Extract the [x, y] coordinate from the center of the cell holding the provided text.  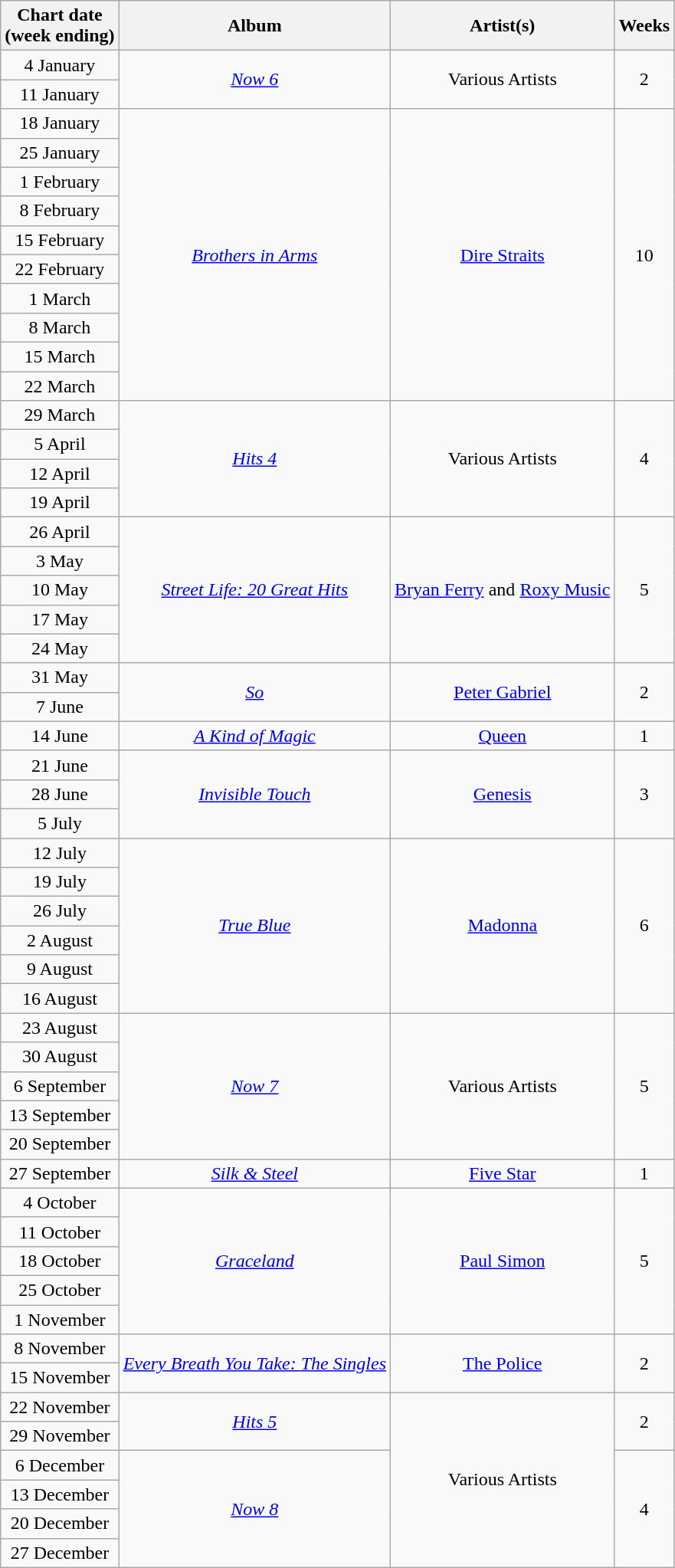
26 July [60, 911]
11 January [60, 94]
12 April [60, 474]
19 July [60, 882]
30 August [60, 1057]
Album [254, 26]
14 June [60, 736]
5 April [60, 444]
18 January [60, 123]
1 February [60, 182]
A Kind of Magic [254, 736]
28 June [60, 794]
5 July [60, 823]
10 [644, 254]
Paul Simon [503, 1261]
25 January [60, 153]
15 February [60, 240]
15 March [60, 356]
3 May [60, 561]
12 July [60, 853]
19 April [60, 503]
Graceland [254, 1261]
18 October [60, 1261]
31 May [60, 677]
8 March [60, 327]
Every Breath You Take: The Singles [254, 1363]
True Blue [254, 926]
1 November [60, 1319]
Now 8 [254, 1509]
Hits 4 [254, 459]
So [254, 692]
20 September [60, 1144]
6 [644, 926]
Artist(s) [503, 26]
22 February [60, 269]
Street Life: 20 Great Hits [254, 590]
1 March [60, 298]
21 June [60, 765]
22 November [60, 1407]
Weeks [644, 26]
Bryan Ferry and Roxy Music [503, 590]
Now 6 [254, 80]
6 December [60, 1465]
23 August [60, 1028]
Invisible Touch [254, 794]
Peter Gabriel [503, 692]
Five Star [503, 1173]
4 October [60, 1202]
Hits 5 [254, 1422]
Dire Straits [503, 254]
16 August [60, 999]
6 September [60, 1086]
Silk & Steel [254, 1173]
20 December [60, 1524]
Chart date(week ending) [60, 26]
27 September [60, 1173]
13 December [60, 1494]
25 October [60, 1290]
11 October [60, 1232]
Genesis [503, 794]
4 January [60, 65]
3 [644, 794]
22 March [60, 385]
24 May [60, 648]
13 September [60, 1115]
8 February [60, 211]
Brothers in Arms [254, 254]
27 December [60, 1553]
8 November [60, 1349]
7 June [60, 707]
17 May [60, 619]
29 November [60, 1436]
Madonna [503, 926]
29 March [60, 415]
10 May [60, 590]
15 November [60, 1378]
The Police [503, 1363]
Now 7 [254, 1086]
9 August [60, 969]
26 April [60, 532]
2 August [60, 940]
Queen [503, 736]
